Locate the cell with the specified text and output its [X, Y] center coordinate. 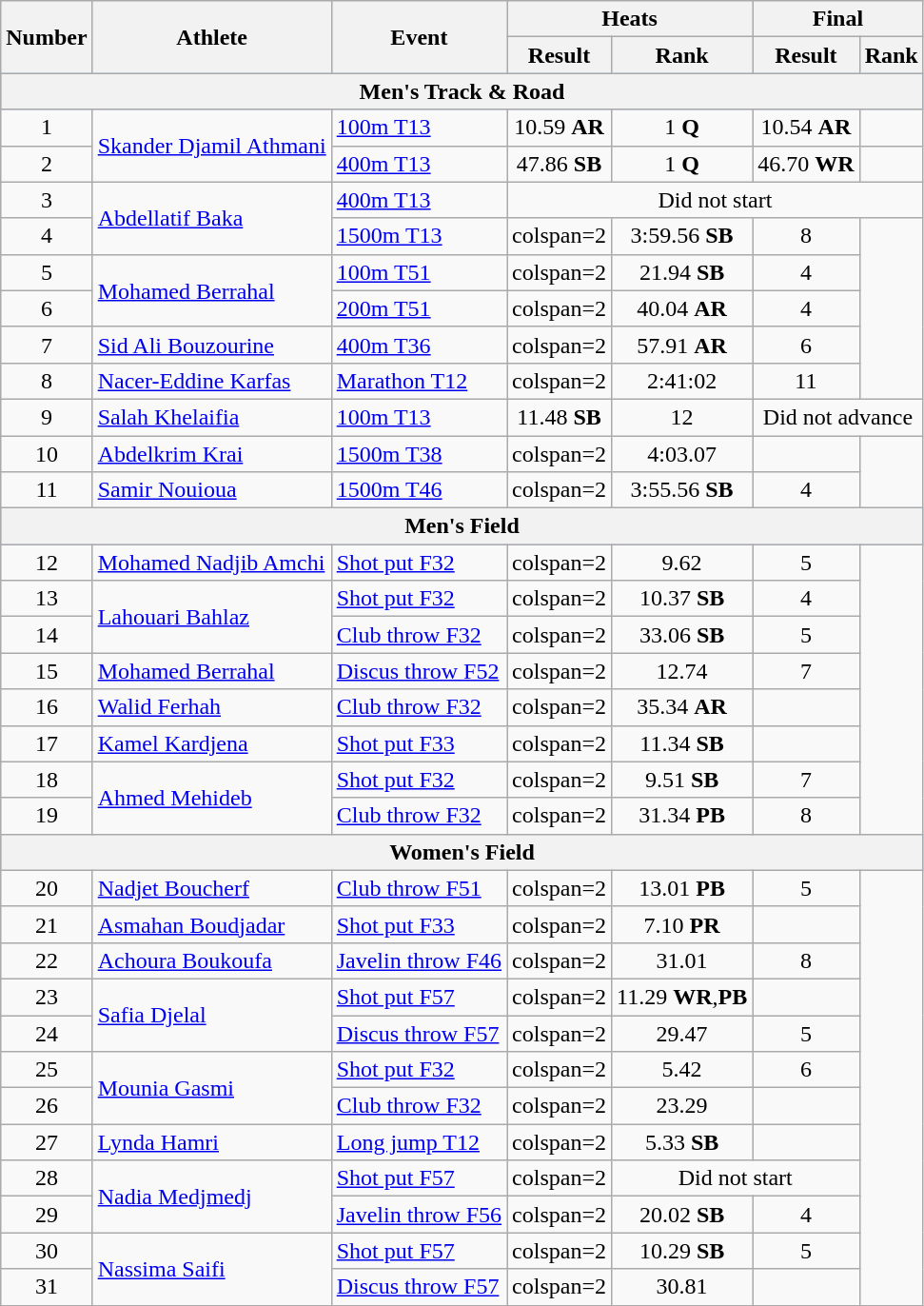
Men's Track & Road [462, 91]
Event [419, 37]
Lahouari Bahlaz [211, 617]
21 [47, 924]
21.94 SB [681, 272]
10.54 AR [806, 128]
15 [47, 671]
25 [47, 1070]
5.42 [681, 1070]
3:59.56 SB [681, 236]
10.29 SB [681, 1251]
Nadjet Boucherf [211, 888]
27 [47, 1142]
Athlete [211, 37]
23 [47, 997]
Mounia Gasmi [211, 1088]
29 [47, 1215]
Lynda Hamri [211, 1142]
3:55.56 SB [681, 490]
47.86 SB [560, 164]
Javelin throw F46 [419, 960]
Nassima Saifi [211, 1269]
Walid Ferhah [211, 707]
9.62 [681, 563]
Final [838, 19]
19 [47, 816]
20.02 SB [681, 1215]
31 [47, 1287]
Long jump T12 [419, 1142]
Sid Ali Bouzourine [211, 345]
13 [47, 599]
40.04 AR [681, 308]
14 [47, 635]
Discus throw F52 [419, 671]
9.51 SB [681, 780]
Did not advance [838, 417]
2 [47, 164]
18 [47, 780]
33.06 SB [681, 635]
5.33 SB [681, 1142]
17 [47, 743]
20 [47, 888]
26 [47, 1106]
10.37 SB [681, 599]
46.70 WR [806, 164]
24 [47, 1033]
30.81 [681, 1287]
Javelin throw F56 [419, 1215]
Number [47, 37]
22 [47, 960]
9 [47, 417]
Skander Djamil Athmani [211, 146]
16 [47, 707]
Asmahan Boudjadar [211, 924]
1500m T38 [419, 454]
31.34 PB [681, 816]
12.74 [681, 671]
35.34 AR [681, 707]
29.47 [681, 1033]
Samir Nouioua [211, 490]
400m T36 [419, 345]
Marathon T12 [419, 381]
11.34 SB [681, 743]
7.10 PR [681, 924]
10.59 AR [560, 128]
Abdellatif Baka [211, 218]
23.29 [681, 1106]
3 [47, 200]
Kamel Kardjena [211, 743]
1 [47, 128]
1500m T13 [419, 236]
Salah Khelaifia [211, 417]
57.91 AR [681, 345]
1500m T46 [419, 490]
Abdelkrim Krai [211, 454]
28 [47, 1178]
10 [47, 454]
Heats [630, 19]
Achoura Boukoufa [211, 960]
31.01 [681, 960]
Nadia Medjmedj [211, 1197]
11.48 SB [560, 417]
30 [47, 1251]
Mohamed Nadjib Amchi [211, 563]
Men's Field [462, 526]
100m T51 [419, 272]
2:41:02 [681, 381]
11.29 WR,PB [681, 997]
Ahmed Mehideb [211, 798]
Safia Djelal [211, 1015]
Club throw F51 [419, 888]
Nacer-Eddine Karfas [211, 381]
4:03.07 [681, 454]
200m T51 [419, 308]
Women's Field [462, 852]
13.01 PB [681, 888]
